From the cell containing the given text, extract its center point as (x, y) coordinate. 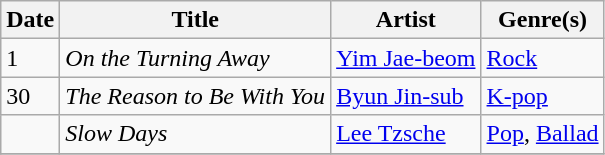
Byun Jin-sub (406, 96)
Lee Tzsche (406, 134)
On the Turning Away (196, 58)
Pop, Ballad (542, 134)
Genre(s) (542, 20)
Yim Jae-beom (406, 58)
Title (196, 20)
Artist (406, 20)
1 (30, 58)
The Reason to Be With You (196, 96)
30 (30, 96)
K-pop (542, 96)
Date (30, 20)
Rock (542, 58)
Slow Days (196, 134)
